Find where the given text appears and provide that cell's center as [X, Y] coordinate. 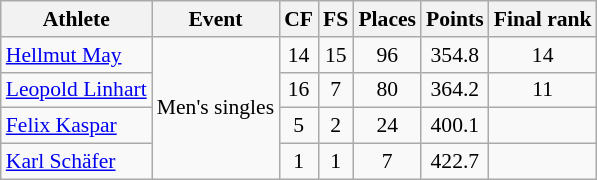
Hellmut May [76, 55]
422.7 [455, 162]
FS [336, 19]
Places [387, 19]
15 [336, 55]
Athlete [76, 19]
5 [298, 126]
Men's singles [216, 108]
354.8 [455, 55]
Points [455, 19]
11 [543, 90]
364.2 [455, 90]
96 [387, 55]
CF [298, 19]
2 [336, 126]
16 [298, 90]
Leopold Linhart [76, 90]
80 [387, 90]
Event [216, 19]
Final rank [543, 19]
400.1 [455, 126]
Karl Schäfer [76, 162]
24 [387, 126]
Felix Kaspar [76, 126]
